From the cell containing the given text, extract its center point as (X, Y) coordinate. 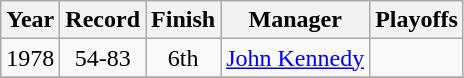
54-83 (103, 58)
6th (184, 58)
Playoffs (417, 20)
Finish (184, 20)
Record (103, 20)
John Kennedy (296, 58)
Year (30, 20)
1978 (30, 58)
Manager (296, 20)
